Search for the cell housing the specified text and yield its (x, y) center coordinate. 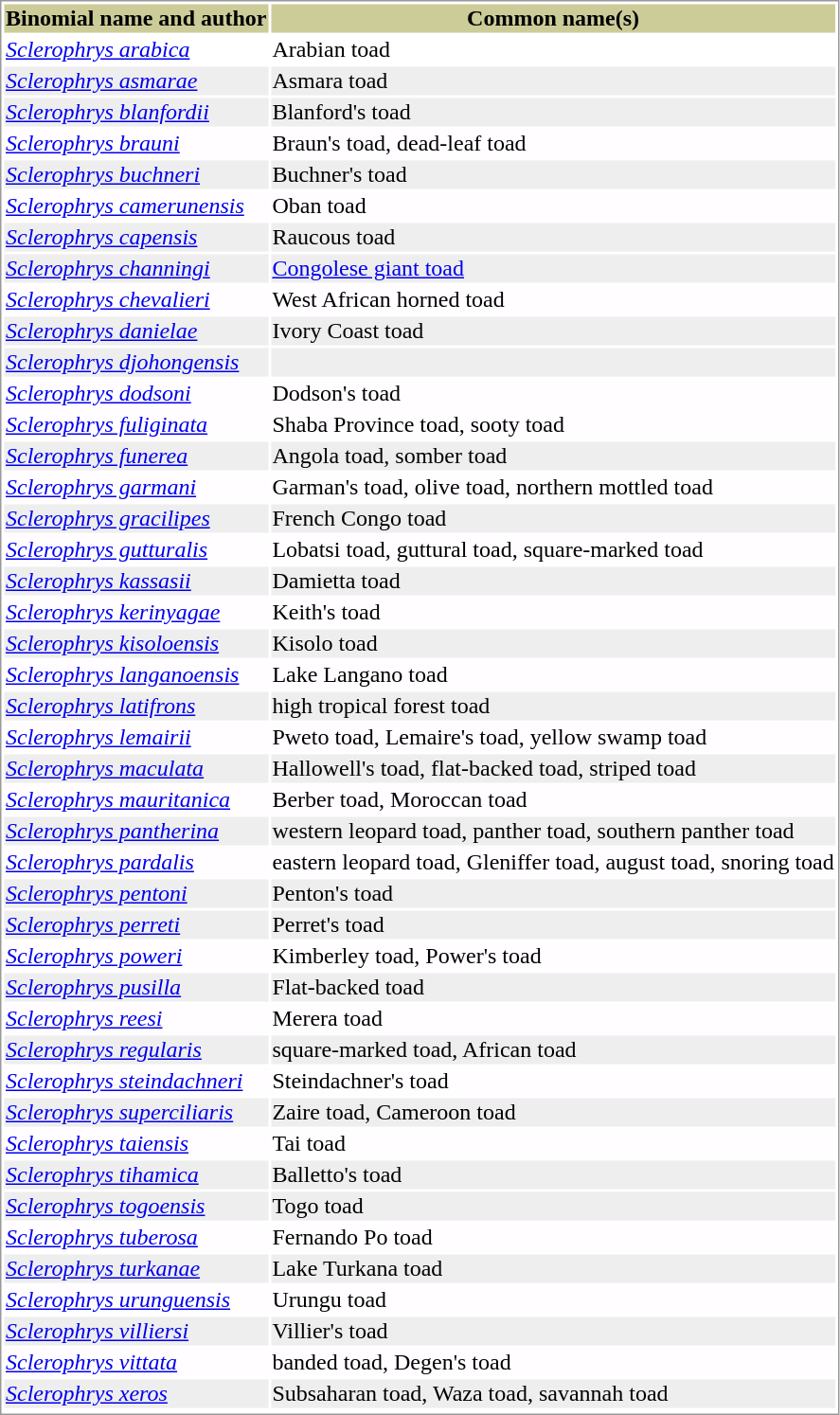
Sclerophrys kassasii (135, 581)
Lobatsi toad, guttural toad, square-marked toad (553, 550)
Sclerophrys villiersi (135, 1331)
Sclerophrys kerinyagae (135, 613)
Angola toad, somber toad (553, 456)
high tropical forest toad (553, 706)
Kisolo toad (553, 643)
Sclerophrys danielae (135, 331)
Sclerophrys capensis (135, 238)
Sclerophrys maculata (135, 768)
Sclerophrys pardalis (135, 863)
Common name(s) (553, 18)
Sclerophrys urunguensis (135, 1300)
Sclerophrys pusilla (135, 988)
Urungu toad (553, 1300)
Sclerophrys langanoensis (135, 675)
Sclerophrys pantherina (135, 831)
Hallowell's toad, flat-backed toad, striped toad (553, 768)
square-marked toad, African toad (553, 1050)
Sclerophrys arabica (135, 50)
Merera toad (553, 1018)
Sclerophrys camerunensis (135, 206)
Dodson's toad (553, 393)
Sclerophrys mauritanica (135, 800)
Sclerophrys funerea (135, 456)
Shaba Province toad, sooty toad (553, 425)
Sclerophrys xeros (135, 1393)
Sclerophrys steindachneri (135, 1081)
Sclerophrys tihamica (135, 1175)
French Congo toad (553, 518)
Sclerophrys taiensis (135, 1143)
Keith's toad (553, 613)
banded toad, Degen's toad (553, 1363)
Binomial name and author (135, 18)
Raucous toad (553, 238)
Sclerophrys perreti (135, 925)
Togo toad (553, 1206)
Sclerophrys dodsoni (135, 393)
Berber toad, Moroccan toad (553, 800)
Perret's toad (553, 925)
Pweto toad, Lemaire's toad, yellow swamp toad (553, 738)
Sclerophrys djohongensis (135, 363)
Buchner's toad (553, 175)
Villier's toad (553, 1331)
Sclerophrys regularis (135, 1050)
Lake Turkana toad (553, 1268)
Sclerophrys garmani (135, 488)
Blanford's toad (553, 113)
Sclerophrys gutturalis (135, 550)
Sclerophrys channingi (135, 268)
West African horned toad (553, 300)
Lake Langano toad (553, 675)
Steindachner's toad (553, 1081)
Sclerophrys lemairii (135, 738)
Garman's toad, olive toad, northern mottled toad (553, 488)
Sclerophrys superciliaris (135, 1113)
Sclerophrys chevalieri (135, 300)
Sclerophrys buchneri (135, 175)
Sclerophrys tuberosa (135, 1238)
Sclerophrys pentoni (135, 893)
Congolese giant toad (553, 268)
Asmara toad (553, 81)
Sclerophrys reesi (135, 1018)
Ivory Coast toad (553, 331)
Sclerophrys kisoloensis (135, 643)
eastern leopard toad, Gleniffer toad, august toad, snoring toad (553, 863)
Flat-backed toad (553, 988)
Sclerophrys turkanae (135, 1268)
Oban toad (553, 206)
western leopard toad, panther toad, southern panther toad (553, 831)
Sclerophrys poweri (135, 956)
Sclerophrys togoensis (135, 1206)
Arabian toad (553, 50)
Balletto's toad (553, 1175)
Sclerophrys gracilipes (135, 518)
Braun's toad, dead-leaf toad (553, 143)
Zaire toad, Cameroon toad (553, 1113)
Sclerophrys brauni (135, 143)
Sclerophrys vittata (135, 1363)
Sclerophrys blanfordii (135, 113)
Fernando Po toad (553, 1238)
Subsaharan toad, Waza toad, savannah toad (553, 1393)
Sclerophrys fuliginata (135, 425)
Sclerophrys latifrons (135, 706)
Damietta toad (553, 581)
Penton's toad (553, 893)
Sclerophrys asmarae (135, 81)
Tai toad (553, 1143)
Kimberley toad, Power's toad (553, 956)
